Provide the (X, Y) coordinate of the cell's center where the given text is located.  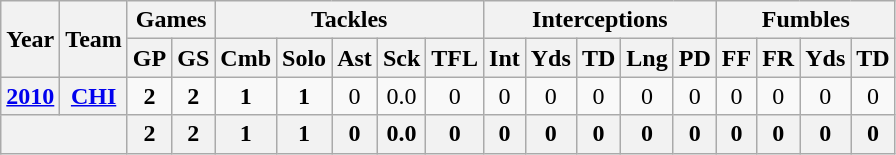
Cmb (246, 58)
Tackles (350, 20)
Year (30, 39)
CHI (94, 96)
Team (94, 39)
PD (694, 58)
FR (778, 58)
Solo (304, 58)
2010 (30, 96)
Fumbles (806, 20)
Int (505, 58)
Interceptions (600, 20)
Ast (355, 58)
Games (170, 20)
GP (149, 58)
GS (194, 58)
Lng (647, 58)
FF (736, 58)
Sck (401, 58)
TFL (455, 58)
